Identify which cell holds the provided text, then report its (x, y) central coordinate. 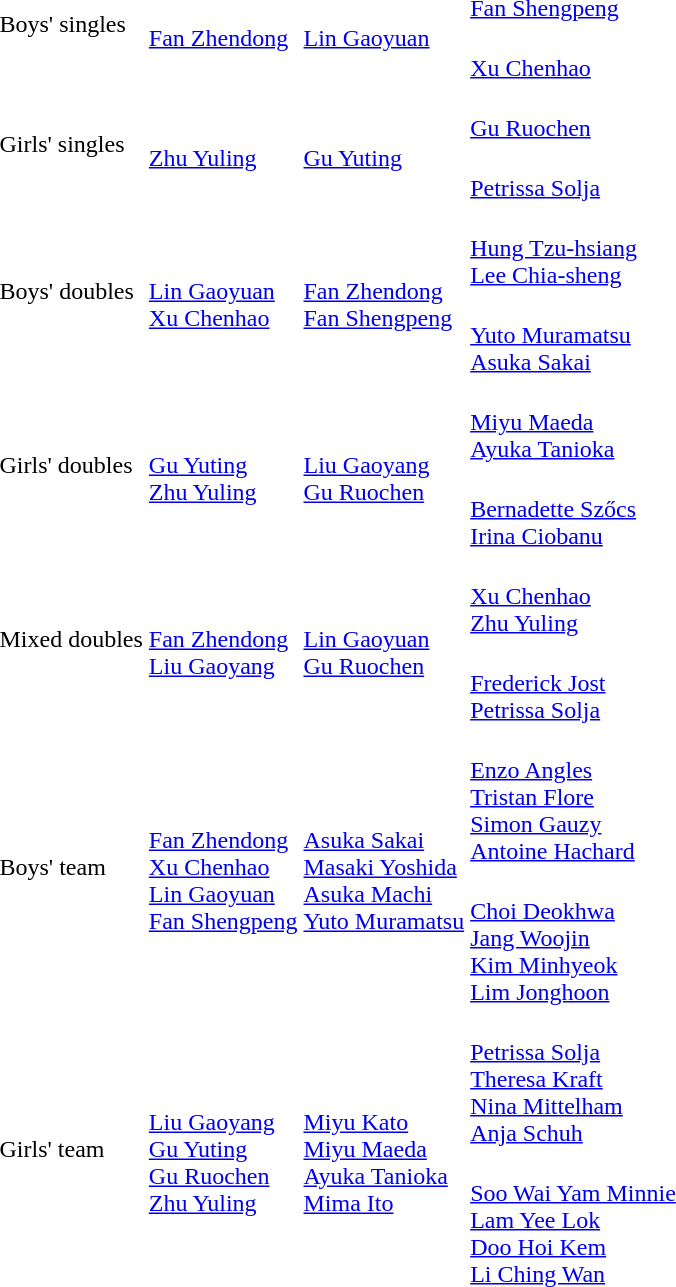
Gu Yuting (384, 144)
Lin GaoyuanGu Ruochen (384, 640)
Fan ZhendongLiu Gaoyang (223, 640)
Fan ZhendongXu ChenhaoLin GaoyuanFan Shengpeng (223, 868)
Asuka SakaiMasaki YoshidaAsuka MachiYuto Muramatsu (384, 868)
Lin GaoyuanXu Chenhao (223, 292)
Gu YutingZhu Yuling (223, 466)
Fan ZhendongFan Shengpeng (384, 292)
Liu GaoyangGu Ruochen (384, 466)
Zhu Yuling (223, 144)
